Return the (X, Y) coordinate for the center point of the cell that contains the specified text.  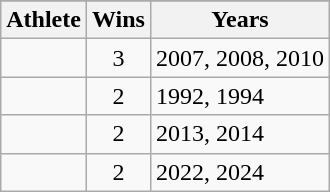
1992, 1994 (240, 96)
2007, 2008, 2010 (240, 58)
3 (118, 58)
Years (240, 20)
2013, 2014 (240, 134)
2022, 2024 (240, 172)
Wins (118, 20)
Athlete (44, 20)
